Detect which cell encompasses the target text, then output its [X, Y] center coordinate. 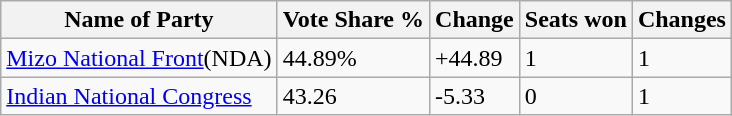
43.26 [353, 96]
-5.33 [475, 96]
Mizo National Front(NDA) [139, 58]
Name of Party [139, 20]
Indian National Congress [139, 96]
+44.89 [475, 58]
Vote Share % [353, 20]
44.89% [353, 58]
0 [576, 96]
Changes [682, 20]
Change [475, 20]
Seats won [576, 20]
